Detect which cell encompasses the target text, then output its [X, Y] center coordinate. 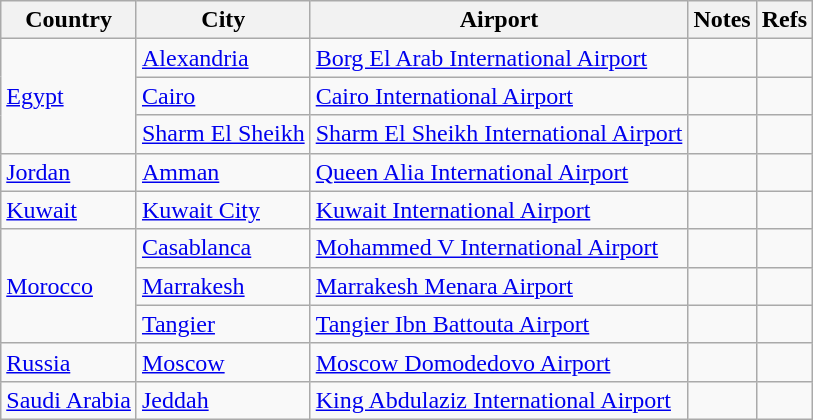
Mohammed V International Airport [499, 248]
Kuwait International Airport [499, 210]
Jordan [69, 172]
Country [69, 20]
Morocco [69, 286]
Cairo International Airport [499, 96]
Egypt [69, 96]
Refs [784, 20]
Cairo [223, 96]
Russia [69, 362]
Marrakesh [223, 286]
Sharm El Sheikh [223, 134]
Casablanca [223, 248]
Moscow [223, 362]
Airport [499, 20]
Sharm El Sheikh International Airport [499, 134]
Queen Alia International Airport [499, 172]
Tangier [223, 324]
Marrakesh Menara Airport [499, 286]
Jeddah [223, 400]
Notes [722, 20]
Moscow Domodedovo Airport [499, 362]
Tangier Ibn Battouta Airport [499, 324]
Kuwait City [223, 210]
Amman [223, 172]
City [223, 20]
King Abdulaziz International Airport [499, 400]
Kuwait [69, 210]
Borg El Arab International Airport [499, 58]
Alexandria [223, 58]
Saudi Arabia [69, 400]
